Determine the (x, y) coordinate at the center of the cell enclosing the given text.  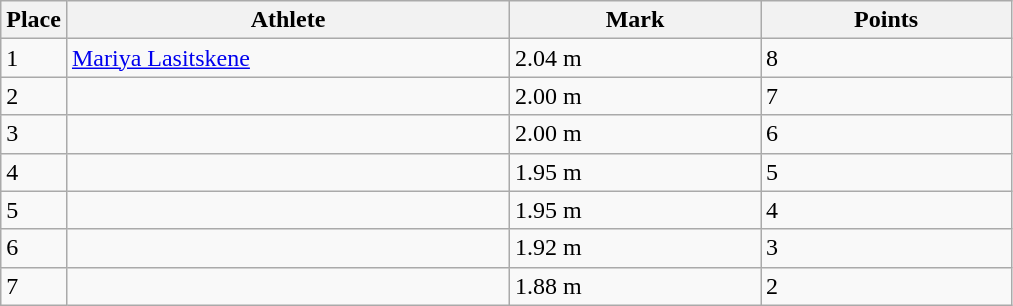
Athlete (288, 20)
Mark (636, 20)
8 (886, 58)
2.04 m (636, 58)
Mariya Lasitskene (288, 58)
Points (886, 20)
1.88 m (636, 286)
1 (34, 58)
1.92 m (636, 248)
Place (34, 20)
